Return the [X, Y] coordinate for the center point of the cell that contains the specified text.  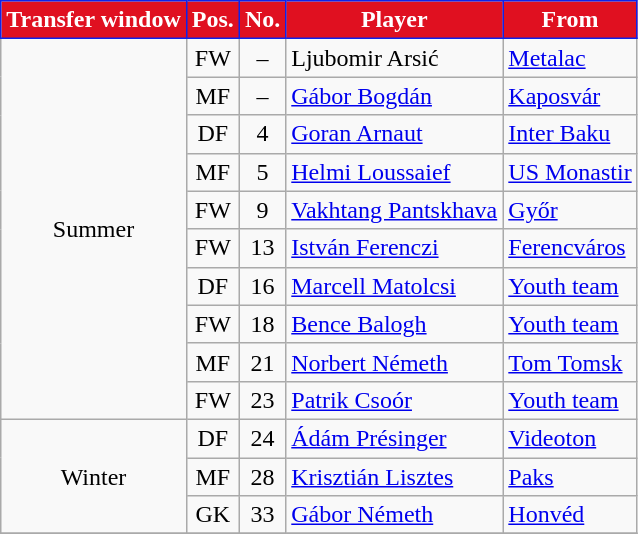
33 [262, 515]
István Ferenczi [394, 248]
16 [262, 286]
Helmi Loussaief [394, 172]
Patrik Csoór [394, 400]
Vakhtang Pantskhava [394, 210]
Pos. [212, 20]
13 [262, 248]
9 [262, 210]
Summer [94, 230]
Transfer window [94, 20]
Gábor Németh [394, 515]
Krisztián Lisztes [394, 477]
Goran Arnaut [394, 134]
Kaposvár [570, 96]
Inter Baku [570, 134]
Marcell Matolcsi [394, 286]
From [570, 20]
Metalac [570, 58]
4 [262, 134]
Ádám Présinger [394, 438]
US Monastir [570, 172]
No. [262, 20]
Honvéd [570, 515]
28 [262, 477]
Paks [570, 477]
24 [262, 438]
Bence Balogh [394, 324]
Videoton [570, 438]
Player [394, 20]
21 [262, 362]
Winter [94, 476]
5 [262, 172]
23 [262, 400]
Győr [570, 210]
18 [262, 324]
Tom Tomsk [570, 362]
Norbert Németh [394, 362]
Gábor Bogdán [394, 96]
Ljubomir Arsić [394, 58]
GK [212, 515]
Ferencváros [570, 248]
